Pinpoint the cell where the given text exists, returning its [X, Y] midpoint coordinate. 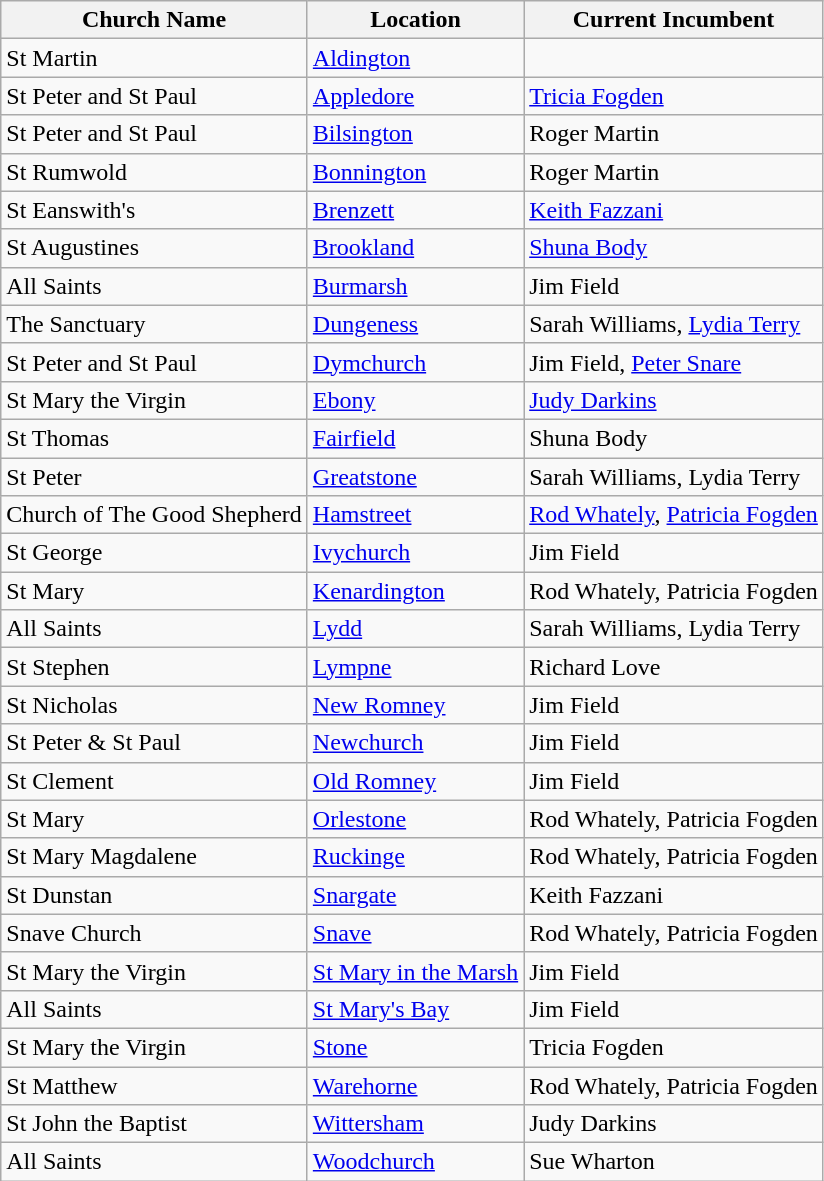
Hamstreet [415, 515]
St Matthew [154, 1085]
Church Name [154, 20]
St Nicholas [154, 705]
Bonnington [415, 172]
Snave [415, 933]
St Augustines [154, 248]
The Sanctuary [154, 324]
St Dunstan [154, 895]
Lydd [415, 629]
Burmarsh [415, 286]
Brookland [415, 248]
St Martin [154, 58]
St George [154, 553]
St Stephen [154, 667]
Jim Field, Peter Snare [674, 362]
Ruckinge [415, 857]
Lympne [415, 667]
St Eanswith's [154, 210]
Bilsington [415, 134]
Brenzett [415, 210]
Ebony [415, 400]
Fairfield [415, 438]
Current Incumbent [674, 20]
Wittersham [415, 1124]
Newchurch [415, 743]
Aldington [415, 58]
Snargate [415, 895]
Stone [415, 1047]
St John the Baptist [154, 1124]
Snave Church [154, 933]
St Thomas [154, 438]
Woodchurch [415, 1162]
Location [415, 20]
Kenardington [415, 591]
Sue Wharton [674, 1162]
St Clement [154, 781]
St Mary in the Marsh [415, 971]
Orlestone [415, 819]
St Peter & St Paul [154, 743]
St Rumwold [154, 172]
Dymchurch [415, 362]
Appledore [415, 96]
New Romney [415, 705]
Church of The Good Shepherd [154, 515]
St Peter [154, 477]
Dungeness [415, 324]
Warehorne [415, 1085]
Old Romney [415, 781]
Greatstone [415, 477]
St Mary's Bay [415, 1009]
Ivychurch [415, 553]
St Mary Magdalene [154, 857]
Richard Love [674, 667]
